Pinpoint the cell where the given text exists, returning its (x, y) midpoint coordinate. 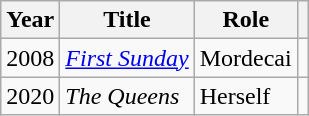
Mordecai (246, 58)
The Queens (127, 96)
Year (30, 20)
2020 (30, 96)
Herself (246, 96)
2008 (30, 58)
Role (246, 20)
Title (127, 20)
First Sunday (127, 58)
